Provide the (x, y) coordinate of the cell's center where the given text is located.  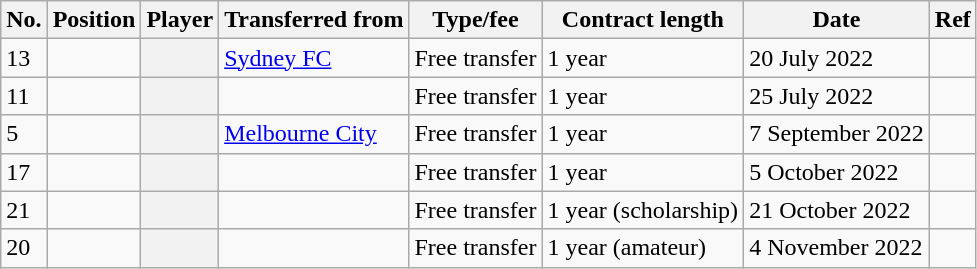
20 July 2022 (837, 58)
No. (24, 20)
21 October 2022 (837, 210)
Contract length (643, 20)
Transferred from (314, 20)
Ref (952, 20)
Sydney FC (314, 58)
Type/fee (476, 20)
5 (24, 134)
Date (837, 20)
13 (24, 58)
7 September 2022 (837, 134)
Player (180, 20)
11 (24, 96)
4 November 2022 (837, 248)
20 (24, 248)
Position (94, 20)
25 July 2022 (837, 96)
Melbourne City (314, 134)
21 (24, 210)
1 year (scholarship) (643, 210)
1 year (amateur) (643, 248)
17 (24, 172)
5 October 2022 (837, 172)
